From the cell containing the given text, extract its center point as (X, Y) coordinate. 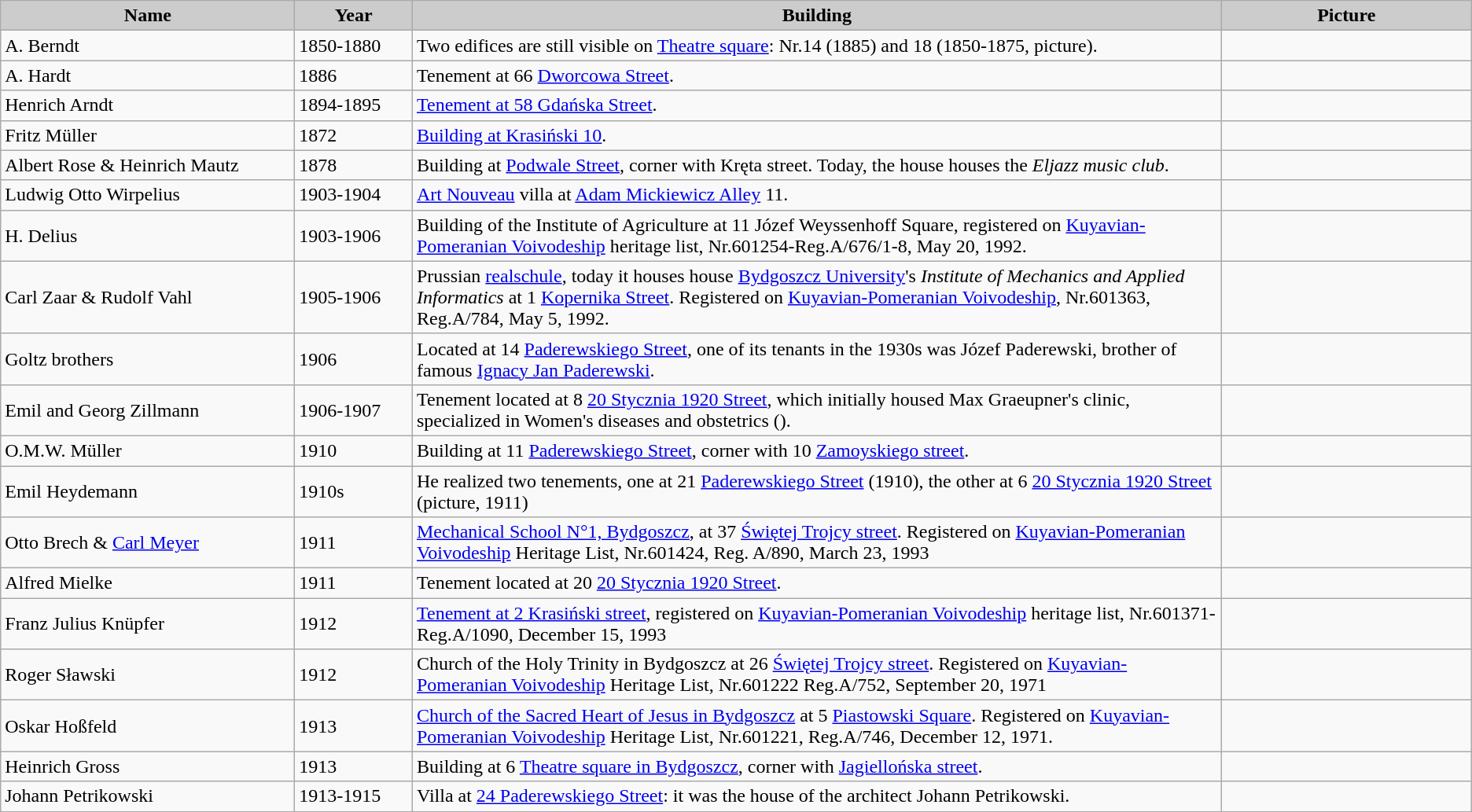
1906 (354, 358)
Franz Julius Knüpfer (148, 624)
1910 (354, 450)
Goltz brothers (148, 358)
Year (354, 16)
1906-1907 (354, 410)
Building at Krasiński 10. (816, 135)
Heinrich Gross (148, 766)
Albert Rose & Heinrich Mautz (148, 165)
1894-1895 (354, 105)
Tenement at 66 Dworcowa Street. (816, 75)
Alfred Mielke (148, 583)
Tenement located at 20 20 Stycznia 1920 Street. (816, 583)
Carl Zaar & Rudolf Vahl (148, 297)
Building at 11 Paderewskiego Street, corner with 10 Zamoyskiego street. (816, 450)
1903-1906 (354, 236)
1913-1915 (354, 796)
Emil Heydemann (148, 491)
Johann Petrikowski (148, 796)
Emil and Georg Zillmann (148, 410)
1872 (354, 135)
Name (148, 16)
Roger Sławski (148, 674)
Picture (1346, 16)
1850-1880 (354, 46)
Two edifices are still visible on Theatre square: Nr.14 (1885) and 18 (1850-1875, picture). (816, 46)
1905-1906 (354, 297)
A. Berndt (148, 46)
Oskar Hoßfeld (148, 726)
A. Hardt (148, 75)
1910s (354, 491)
1878 (354, 165)
Located at 14 Paderewskiego Street, one of its tenants in the 1930s was Józef Paderewski, brother of famous Ignacy Jan Paderewski. (816, 358)
Tenement located at 8 20 Stycznia 1920 Street, which initially housed Max Graeupner's clinic, specialized in Women's diseases and obstetrics (). (816, 410)
Otto Brech & Carl Meyer (148, 542)
He realized two tenements, one at 21 Paderewskiego Street (1910), the other at 6 20 Stycznia 1920 Street (picture, 1911) (816, 491)
1886 (354, 75)
Tenement at 2 Krasiński street, registered on Kuyavian-Pomeranian Voivodeship heritage list, Nr.601371-Reg.A/1090, December 15, 1993 (816, 624)
Fritz Müller (148, 135)
Ludwig Otto Wirpelius (148, 195)
H. Delius (148, 236)
Art Nouveau villa at Adam Mickiewicz Alley 11. (816, 195)
Henrich Arndt (148, 105)
1903-1904 (354, 195)
Building (816, 16)
Building at 6 Theatre square in Bydgoszcz, corner with Jagiellońska street. (816, 766)
Building at Podwale Street, corner with Kręta street. Today, the house houses the Eljazz music club. (816, 165)
Villa at 24 Paderewskiego Street: it was the house of the architect Johann Petrikowski. (816, 796)
O.M.W. Müller (148, 450)
Tenement at 58 Gdańska Street. (816, 105)
